Output the [x, y] coordinate of the center of the cell containing the given text.  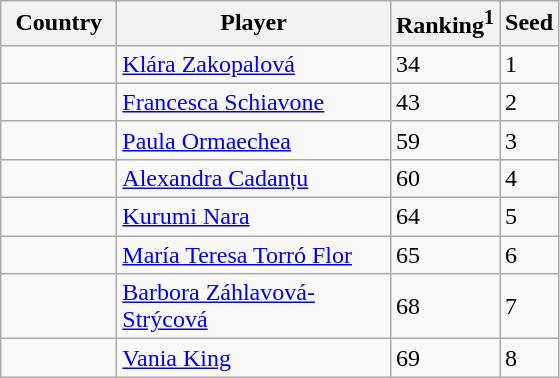
34 [444, 64]
Player [254, 24]
2 [530, 102]
43 [444, 102]
Francesca Schiavone [254, 102]
Ranking1 [444, 24]
Vania King [254, 358]
Barbora Záhlavová-Strýcová [254, 306]
Seed [530, 24]
60 [444, 178]
6 [530, 255]
5 [530, 217]
59 [444, 140]
64 [444, 217]
8 [530, 358]
7 [530, 306]
4 [530, 178]
Kurumi Nara [254, 217]
María Teresa Torró Flor [254, 255]
68 [444, 306]
Country [59, 24]
Klára Zakopalová [254, 64]
69 [444, 358]
Paula Ormaechea [254, 140]
1 [530, 64]
Alexandra Cadanțu [254, 178]
65 [444, 255]
3 [530, 140]
